Return [X, Y] of the center of cell containing provided text 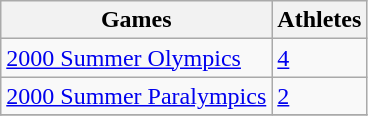
2 [320, 96]
Athletes [320, 20]
2000 Summer Paralympics [136, 96]
Games [136, 20]
2000 Summer Olympics [136, 58]
4 [320, 58]
